Provide the [X, Y] coordinate of the cell's center where the given text is located.  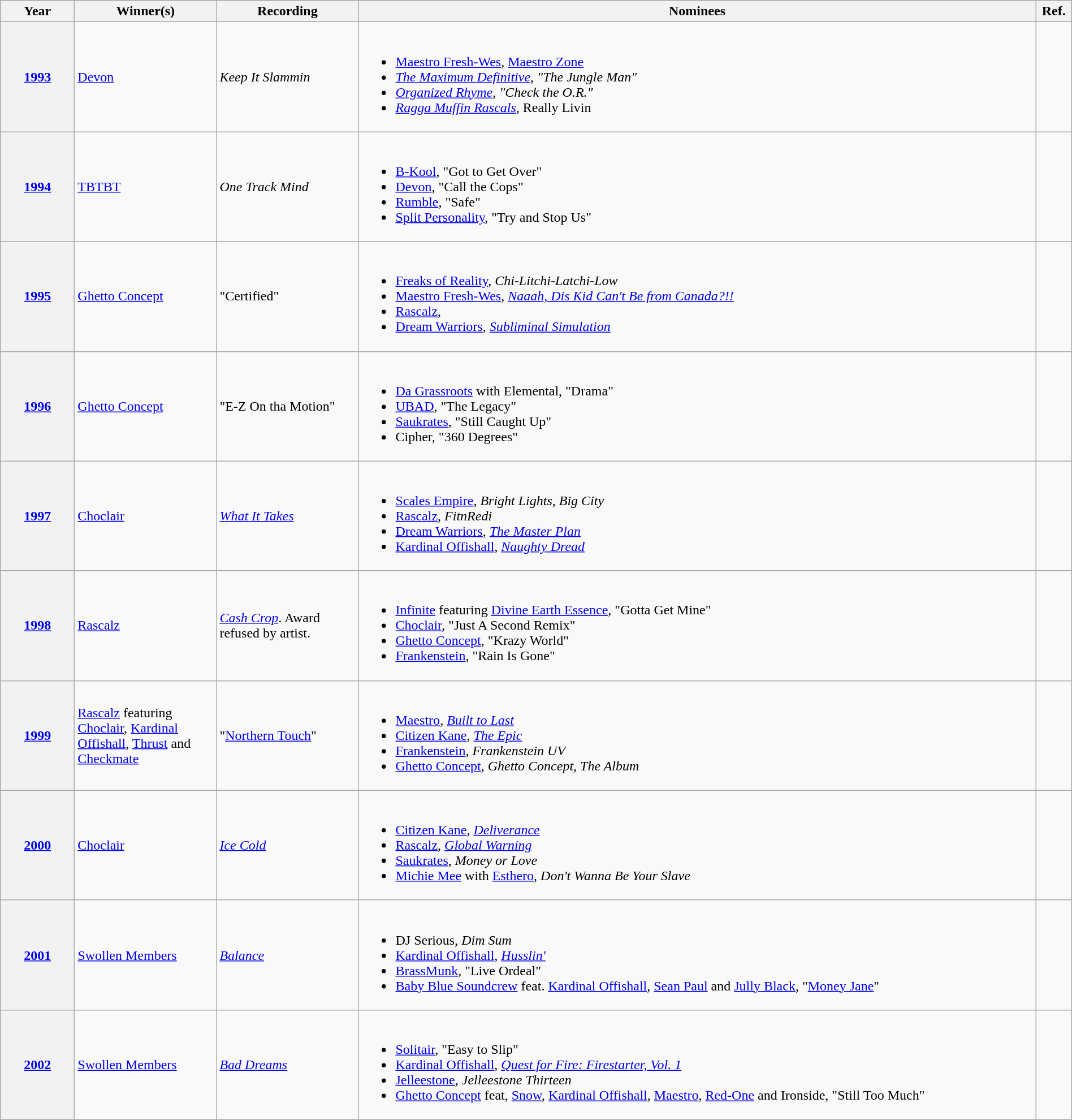
What It Takes [287, 516]
Year [37, 11]
Citizen Kane, DeliveranceRascalz, Global WarningSaukrates, Money or LoveMichie Mee with Esthero, Don't Wanna Be Your Slave [697, 845]
1997 [37, 516]
"Certified" [287, 296]
Rascalz [146, 626]
1994 [37, 187]
2001 [37, 955]
2000 [37, 845]
Ref. [1054, 11]
B-Kool, "Got to Get Over"Devon, "Call the Cops"Rumble, "Safe"Split Personality, "Try and Stop Us" [697, 187]
Scales Empire, Bright Lights, Big CityRascalz, FitnRediDream Warriors, The Master PlanKardinal Offishall, Naughty Dread [697, 516]
One Track Mind [287, 187]
Balance [287, 955]
1995 [37, 296]
Keep It Slammin [287, 77]
Freaks of Reality, Chi-Litchi-Latchi-LowMaestro Fresh-Wes, Naaah, Dis Kid Can't Be from Canada?!!Rascalz, Dream Warriors, Subliminal Simulation [697, 296]
Nominees [697, 11]
1998 [37, 626]
Ice Cold [287, 845]
1996 [37, 406]
Devon [146, 77]
Cash Crop. Award refused by artist. [287, 626]
Maestro, Built to LastCitizen Kane, The EpicFrankenstein, Frankenstein UVGhetto Concept, Ghetto Concept, The Album [697, 735]
1993 [37, 77]
Bad Dreams [287, 1065]
Rascalz featuring Choclair, Kardinal Offishall, Thrust and Checkmate [146, 735]
"Northern Touch" [287, 735]
Winner(s) [146, 11]
Maestro Fresh-Wes, Maestro ZoneThe Maximum Definitive, "The Jungle Man"Organized Rhyme, "Check the O.R."Ragga Muffin Rascals, Really Livin [697, 77]
1999 [37, 735]
Da Grassroots with Elemental, "Drama"UBAD, "The Legacy"Saukrates, "Still Caught Up"Cipher, "360 Degrees" [697, 406]
TBTBT [146, 187]
2002 [37, 1065]
Recording [287, 11]
"E-Z On tha Motion" [287, 406]
Infinite featuring Divine Earth Essence, "Gotta Get Mine"Choclair, "Just A Second Remix"Ghetto Concept, "Krazy World"Frankenstein, "Rain Is Gone" [697, 626]
